Pinpoint the cell where the given text exists, returning its (x, y) midpoint coordinate. 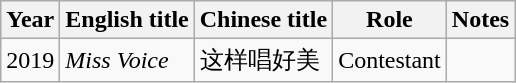
这样唱好美 (263, 60)
Miss Voice (127, 60)
2019 (30, 60)
Role (390, 20)
Contestant (390, 60)
English title (127, 20)
Notes (480, 20)
Year (30, 20)
Chinese title (263, 20)
